Provide the [X, Y] coordinate of the cell's center where the given text is located.  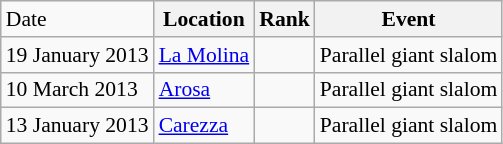
Arosa [204, 90]
Carezza [204, 126]
La Molina [204, 55]
10 March 2013 [78, 90]
13 January 2013 [78, 126]
Event [409, 19]
Date [78, 19]
19 January 2013 [78, 55]
Rank [284, 19]
Location [204, 19]
